Extract the [x, y] coordinate from the center of the cell holding the provided text.  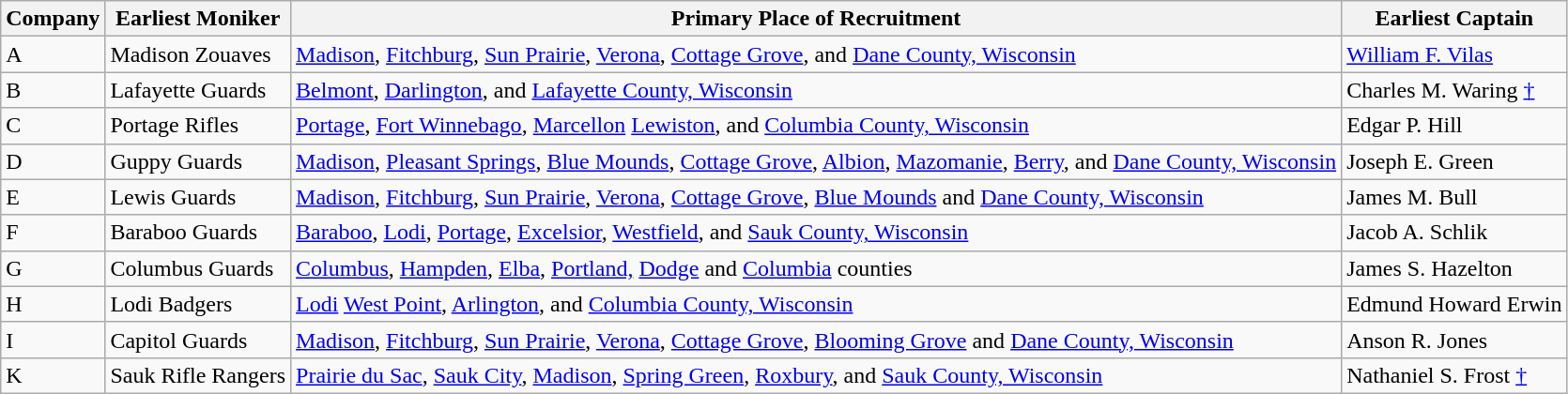
Portage, Fort Winnebago, Marcellon Lewiston, and Columbia County, Wisconsin [817, 126]
Primary Place of Recruitment [817, 19]
G [53, 268]
Company [53, 19]
Earliest Moniker [198, 19]
Edmund Howard Erwin [1454, 304]
Baraboo, Lodi, Portage, Excelsior, Westfield, and Sauk County, Wisconsin [817, 233]
Lodi West Point, Arlington, and Columbia County, Wisconsin [817, 304]
F [53, 233]
Jacob A. Schlik [1454, 233]
James M. Bull [1454, 197]
Lodi Badgers [198, 304]
Lafayette Guards [198, 90]
H [53, 304]
Portage Rifles [198, 126]
Madison Zouaves [198, 54]
Baraboo Guards [198, 233]
James S. Hazelton [1454, 268]
Capitol Guards [198, 340]
Prairie du Sac, Sauk City, Madison, Spring Green, Roxbury, and Sauk County, Wisconsin [817, 375]
A [53, 54]
B [53, 90]
Madison, Fitchburg, Sun Prairie, Verona, Cottage Grove, Blue Mounds and Dane County, Wisconsin [817, 197]
Anson R. Jones [1454, 340]
Sauk Rifle Rangers [198, 375]
Edgar P. Hill [1454, 126]
Earliest Captain [1454, 19]
K [53, 375]
Charles M. Waring † [1454, 90]
Joseph E. Green [1454, 161]
I [53, 340]
William F. Vilas [1454, 54]
Nathaniel S. Frost † [1454, 375]
Madison, Fitchburg, Sun Prairie, Verona, Cottage Grove, and Dane County, Wisconsin [817, 54]
Columbus Guards [198, 268]
Lewis Guards [198, 197]
C [53, 126]
D [53, 161]
Madison, Fitchburg, Sun Prairie, Verona, Cottage Grove, Blooming Grove and Dane County, Wisconsin [817, 340]
Guppy Guards [198, 161]
E [53, 197]
Belmont, Darlington, and Lafayette County, Wisconsin [817, 90]
Madison, Pleasant Springs, Blue Mounds, Cottage Grove, Albion, Mazomanie, Berry, and Dane County, Wisconsin [817, 161]
Columbus, Hampden, Elba, Portland, Dodge and Columbia counties [817, 268]
